Determine the [X, Y] coordinate at the center of the cell enclosing the given text.  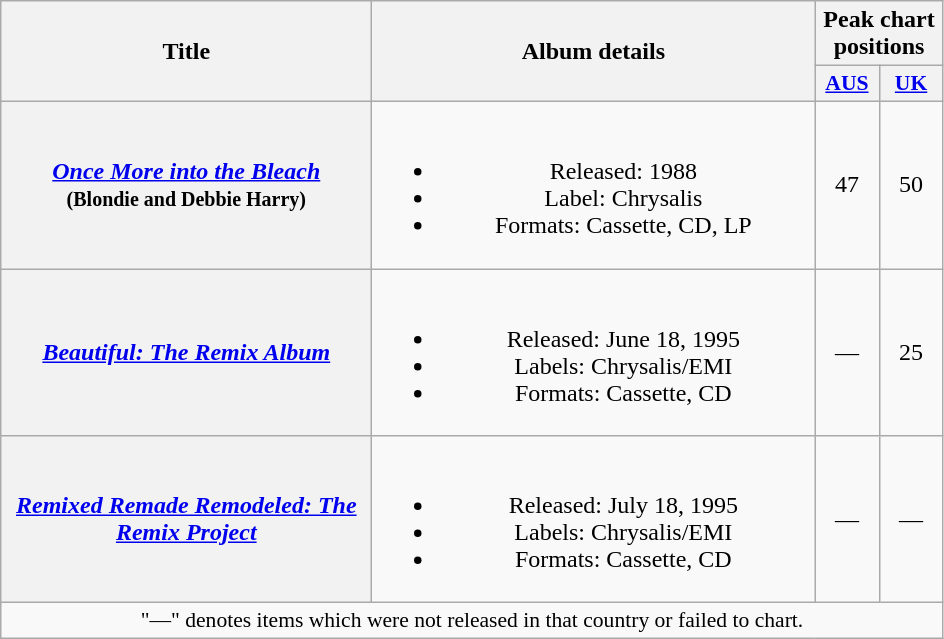
Beautiful: The Remix Album [186, 352]
AUS [847, 84]
Released: 1988Label: ChrysalisFormats: Cassette, CD, LP [594, 184]
47 [847, 184]
25 [911, 352]
Once More into the Bleach (Blondie and Debbie Harry) [186, 184]
Remixed Remade Remodeled: The Remix Project [186, 520]
Released: June 18, 1995Labels: Chrysalis/EMIFormats: Cassette, CD [594, 352]
Released: July 18, 1995Labels: Chrysalis/EMIFormats: Cassette, CD [594, 520]
50 [911, 184]
Title [186, 52]
Album details [594, 52]
Peak chart positions [879, 34]
UK [911, 84]
"—" denotes items which were not released in that country or failed to chart. [472, 621]
